Scan for the cell matching the given text and deliver its (x, y) coordinate at center. 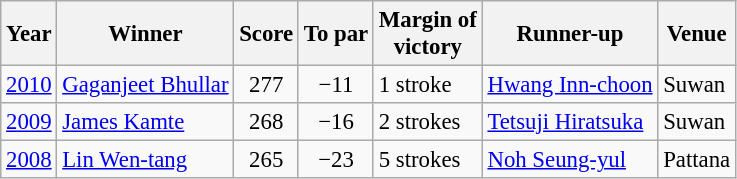
James Kamte (146, 122)
Noh Seung-yul (570, 160)
Tetsuji Hiratsuka (570, 122)
2008 (29, 160)
Score (266, 34)
2 strokes (428, 122)
2010 (29, 85)
1 stroke (428, 85)
−11 (336, 85)
−23 (336, 160)
−16 (336, 122)
268 (266, 122)
277 (266, 85)
To par (336, 34)
Runner-up (570, 34)
Hwang Inn-choon (570, 85)
Lin Wen-tang (146, 160)
2009 (29, 122)
5 strokes (428, 160)
Margin ofvictory (428, 34)
265 (266, 160)
Year (29, 34)
Pattana (697, 160)
Gaganjeet Bhullar (146, 85)
Winner (146, 34)
Venue (697, 34)
